Extract the [x, y] coordinate from the center of the cell holding the provided text.  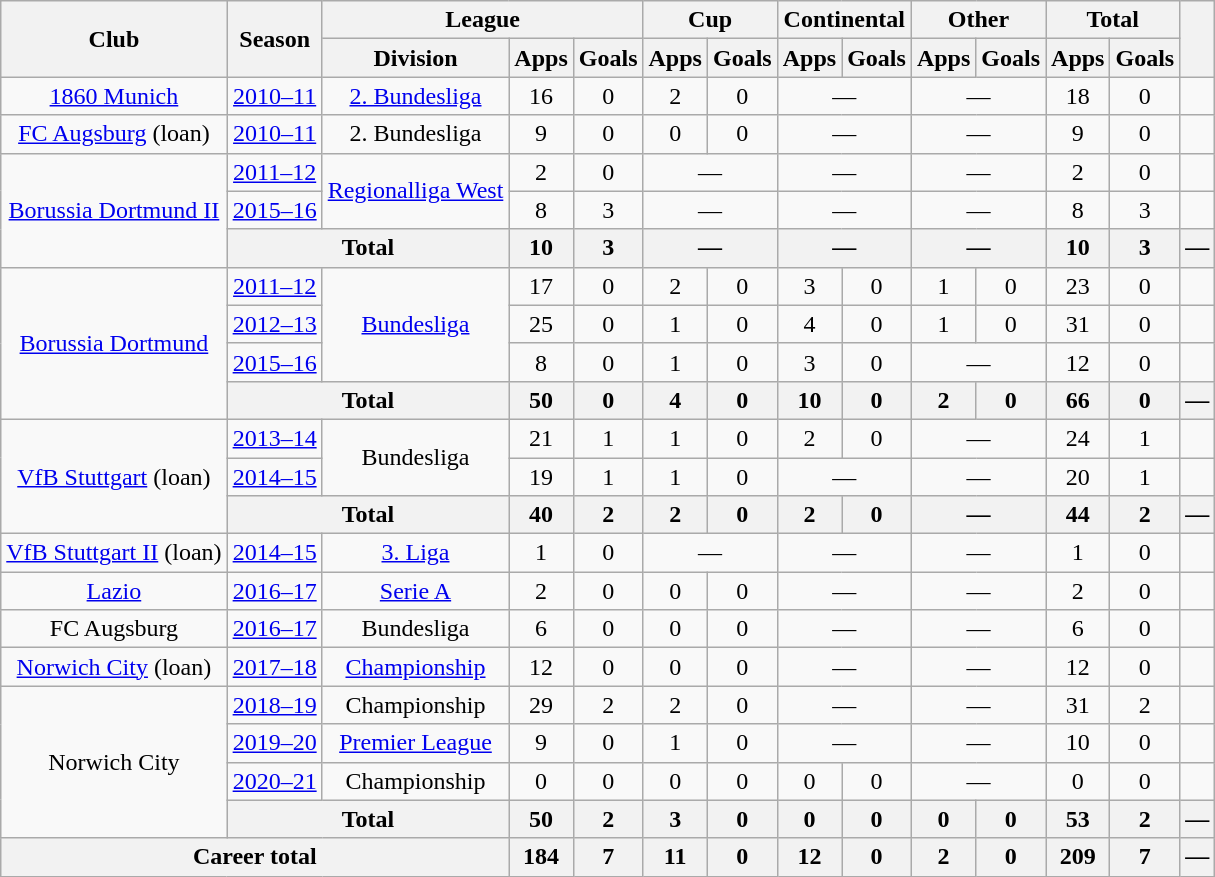
17 [541, 286]
Season [274, 39]
Borussia Dortmund II [114, 210]
25 [541, 324]
Serie A [416, 591]
29 [541, 705]
Premier League [416, 743]
40 [541, 515]
Other [978, 20]
Borussia Dortmund [114, 343]
Lazio [114, 591]
FC Augsburg (loan) [114, 134]
Cup [710, 20]
Career total [255, 857]
Club [114, 39]
FC Augsburg [114, 629]
Norwich City (loan) [114, 667]
20 [1078, 477]
16 [541, 96]
League [482, 20]
24 [1078, 438]
Continental [844, 20]
1860 Munich [114, 96]
2018–19 [274, 705]
18 [1078, 96]
44 [1078, 515]
23 [1078, 286]
VfB Stuttgart II (loan) [114, 553]
184 [541, 857]
19 [541, 477]
2012–13 [274, 324]
2020–21 [274, 781]
Regionalliga West [416, 191]
53 [1078, 819]
3. Liga [416, 553]
209 [1078, 857]
Norwich City [114, 762]
VfB Stuttgart (loan) [114, 476]
11 [675, 857]
66 [1078, 400]
21 [541, 438]
Division [416, 58]
2017–18 [274, 667]
2013–14 [274, 438]
2019–20 [274, 743]
